Detect which cell encompasses the target text, then output its (X, Y) center coordinate. 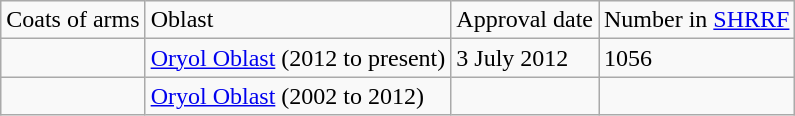
Approval date (525, 20)
3 July 2012 (525, 58)
Oblast (298, 20)
Coats of arms (73, 20)
1056 (696, 58)
Oryol Oblast (2002 to 2012) (298, 96)
Number in SHRRF (696, 20)
Oryol Oblast (2012 to present) (298, 58)
